Search for the cell housing the specified text and yield its [x, y] center coordinate. 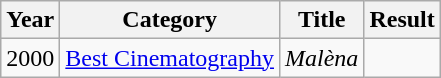
Category [170, 20]
2000 [30, 58]
Best Cinematography [170, 58]
Title [322, 20]
Year [30, 20]
Malèna [322, 58]
Result [402, 20]
